Find where the given text appears and provide that cell's center as [X, Y] coordinate. 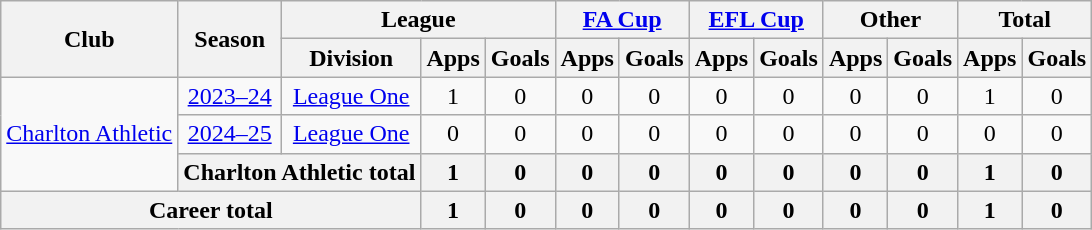
2024–25 [230, 134]
Club [90, 39]
Charlton Athletic total [300, 172]
FA Cup [622, 20]
Division [352, 58]
EFL Cup [756, 20]
Charlton Athletic [90, 134]
Other [890, 20]
Total [1025, 20]
2023–24 [230, 96]
Season [230, 39]
League [418, 20]
Career total [211, 210]
